Locate the cell with the specified text and output its (x, y) center coordinate. 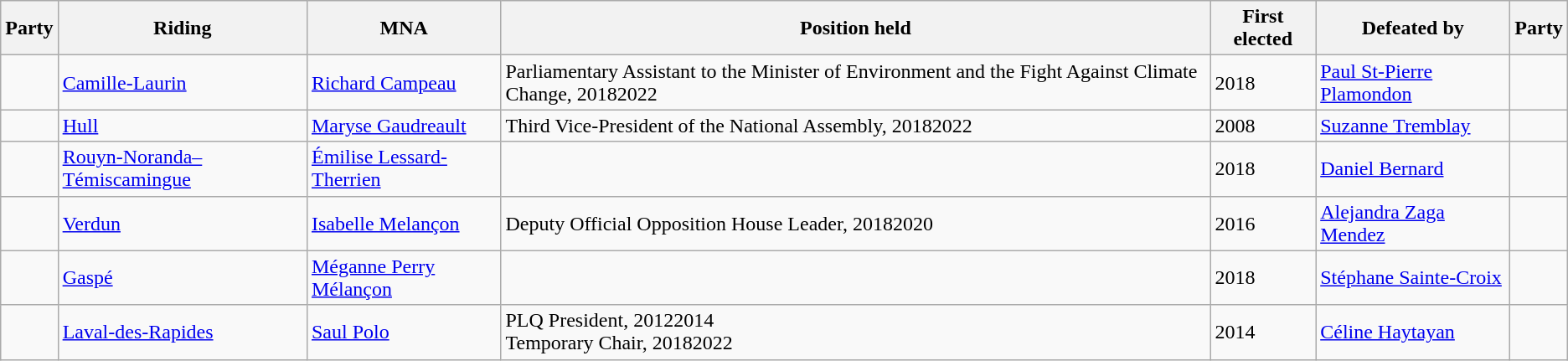
PLQ President, 20122014Temporary Chair, 20182022 (856, 332)
Position held (856, 28)
Third Vice-President of the National Assembly, 20182022 (856, 126)
Maryse Gaudreault (404, 126)
Céline Haytayan (1413, 332)
Camille-Laurin (183, 82)
Parliamentary Assistant to the Minister of Environment and the Fight Against Climate Change, 20182022 (856, 82)
Richard Campeau (404, 82)
Riding (183, 28)
Deputy Official Opposition House Leader, 20182020 (856, 223)
2014 (1263, 332)
First elected (1263, 28)
Daniel Bernard (1413, 169)
Émilise Lessard-Therrien (404, 169)
Hull (183, 126)
Rouyn-Noranda–Témiscamingue (183, 169)
Alejandra Zaga Mendez (1413, 223)
Suzanne Tremblay (1413, 126)
Laval-des-Rapides (183, 332)
Defeated by (1413, 28)
Isabelle Melançon (404, 223)
Paul St-Pierre Plamondon (1413, 82)
2016 (1263, 223)
Gaspé (183, 278)
2008 (1263, 126)
Verdun (183, 223)
Stéphane Sainte-Croix (1413, 278)
Saul Polo (404, 332)
Méganne Perry Mélançon (404, 278)
MNA (404, 28)
